Capture the cell that displays the provided text and extract its [x, y] central coordinate. 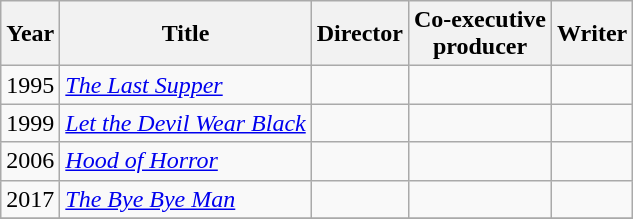
Year [30, 34]
Co-executiveproducer [480, 34]
The Last Supper [186, 85]
1995 [30, 85]
2006 [30, 161]
Director [360, 34]
Hood of Horror [186, 161]
1999 [30, 123]
Let the Devil Wear Black [186, 123]
2017 [30, 199]
The Bye Bye Man [186, 199]
Title [186, 34]
Writer [592, 34]
